Scan for the cell matching the given text and deliver its (x, y) coordinate at center. 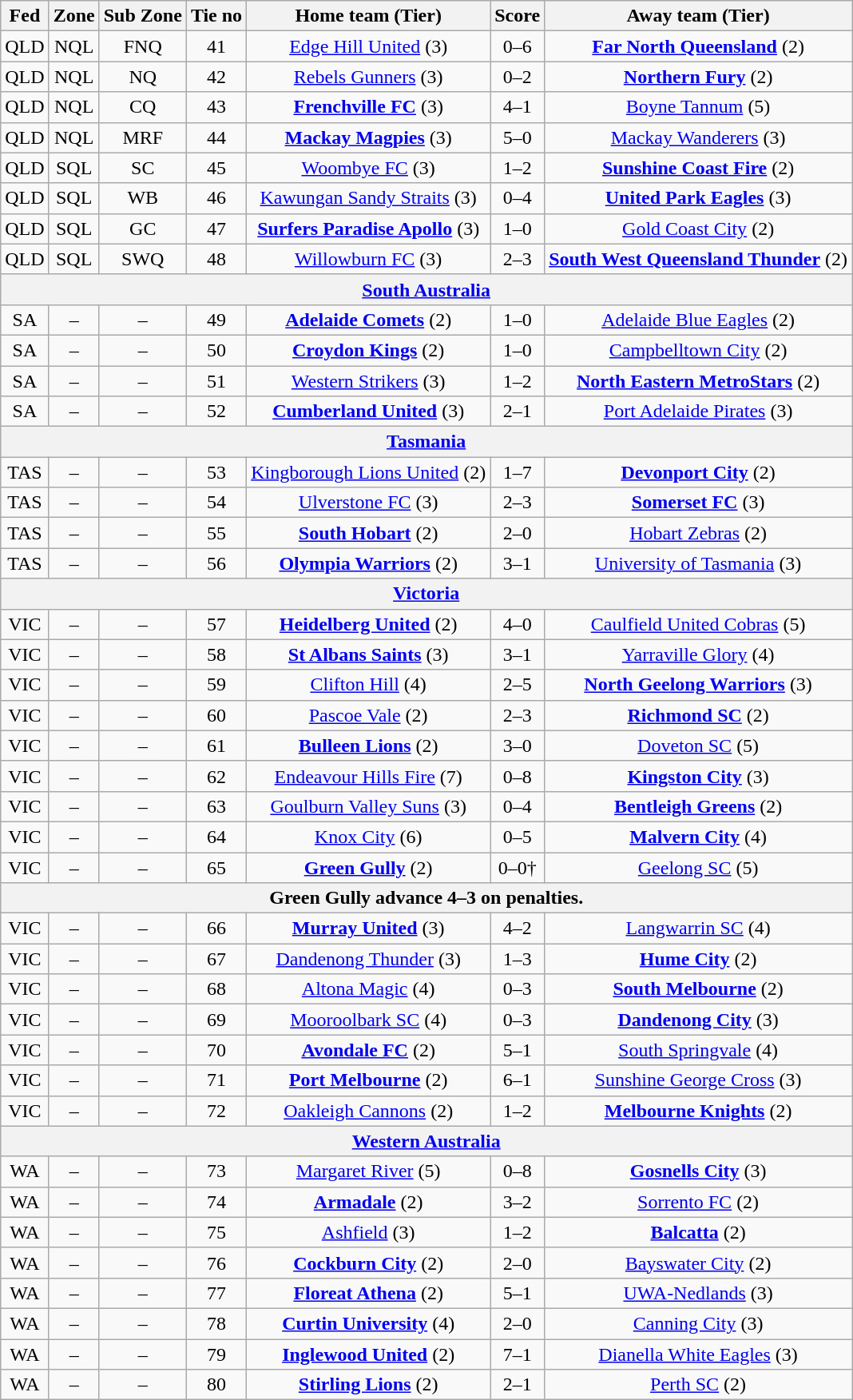
Sunshine George Cross (3) (698, 1080)
43 (216, 107)
Mackay Wanderers (3) (698, 137)
77 (216, 1293)
Ulverstone FC (3) (369, 503)
73 (216, 1171)
58 (216, 654)
Geelong SC (5) (698, 867)
Surfers Paradise Apollo (3) (369, 229)
Victoria (426, 594)
Cumberland United (3) (369, 412)
Western Strikers (3) (369, 381)
79 (216, 1354)
Margaret River (5) (369, 1171)
67 (216, 959)
South Springvale (4) (698, 1050)
46 (216, 198)
48 (216, 259)
76 (216, 1263)
Richmond SC (2) (698, 715)
Pascoe Vale (2) (369, 715)
71 (216, 1080)
5–0 (518, 137)
42 (216, 77)
Campbelltown City (2) (698, 350)
Melbourne Knights (2) (698, 1111)
Hobart Zebras (2) (698, 533)
Western Australia (426, 1141)
54 (216, 503)
Heidelberg United (2) (369, 624)
Woombye FC (3) (369, 168)
CQ (142, 107)
Canning City (3) (698, 1323)
4–2 (518, 929)
1–3 (518, 959)
Dandenong Thunder (3) (369, 959)
Bulleen Lions (2) (369, 746)
Somerset FC (3) (698, 503)
Avondale FC (2) (369, 1050)
FNQ (142, 46)
66 (216, 929)
Murray United (3) (369, 929)
Curtin University (4) (369, 1323)
UWA-Nedlands (3) (698, 1293)
Bayswater City (2) (698, 1263)
Away team (Tier) (698, 16)
4–0 (518, 624)
Inglewood United (2) (369, 1354)
Adelaide Comets (2) (369, 320)
65 (216, 867)
Score (518, 16)
North Geelong Warriors (3) (698, 685)
Sunshine Coast Fire (2) (698, 168)
Port Adelaide Pirates (3) (698, 412)
50 (216, 350)
University of Tasmania (3) (698, 563)
Ashfield (3) (369, 1232)
55 (216, 533)
Goulburn Valley Suns (3) (369, 806)
63 (216, 806)
Devonport City (2) (698, 472)
Willowburn FC (3) (369, 259)
MRF (142, 137)
61 (216, 746)
64 (216, 837)
Clifton Hill (4) (369, 685)
Stirling Lions (2) (369, 1385)
Knox City (6) (369, 837)
Croydon Kings (2) (369, 350)
Far North Queensland (2) (698, 46)
South Hobart (2) (369, 533)
NQ (142, 77)
Perth SC (2) (698, 1385)
68 (216, 989)
Endeavour Hills Fire (7) (369, 776)
South Melbourne (2) (698, 989)
Caulfield United Cobras (5) (698, 624)
6–1 (518, 1080)
Frenchville FC (3) (369, 107)
South West Queensland Thunder (2) (698, 259)
Dianella White Eagles (3) (698, 1354)
Bentleigh Greens (2) (698, 806)
53 (216, 472)
Sorrento FC (2) (698, 1202)
Edge Hill United (3) (369, 46)
Tasmania (426, 442)
Green Gully (2) (369, 867)
41 (216, 46)
4–1 (518, 107)
Malvern City (4) (698, 837)
Northern Fury (2) (698, 77)
49 (216, 320)
57 (216, 624)
Balcatta (2) (698, 1232)
SC (142, 168)
Mackay Magpies (3) (369, 137)
Kawungan Sandy Straits (3) (369, 198)
Hume City (2) (698, 959)
Floreat Athena (2) (369, 1293)
Oakleigh Cannons (2) (369, 1111)
United Park Eagles (3) (698, 198)
1–7 (518, 472)
Olympia Warriors (2) (369, 563)
Altona Magic (4) (369, 989)
56 (216, 563)
74 (216, 1202)
Kingston City (3) (698, 776)
75 (216, 1232)
3–2 (518, 1202)
Tie no (216, 16)
SWQ (142, 259)
Dandenong City (3) (698, 1020)
78 (216, 1323)
Armadale (2) (369, 1202)
GC (142, 229)
Zone (73, 16)
52 (216, 412)
3–0 (518, 746)
Boyne Tannum (5) (698, 107)
Doveton SC (5) (698, 746)
South Australia (426, 289)
72 (216, 1111)
80 (216, 1385)
2–5 (518, 685)
60 (216, 715)
Fed (25, 16)
69 (216, 1020)
Kingborough Lions United (2) (369, 472)
0–6 (518, 46)
Mooroolbark SC (4) (369, 1020)
0–0† (518, 867)
59 (216, 685)
Cockburn City (2) (369, 1263)
Port Melbourne (2) (369, 1080)
Sub Zone (142, 16)
Gosnells City (3) (698, 1171)
44 (216, 137)
Gold Coast City (2) (698, 229)
Home team (Tier) (369, 16)
Rebels Gunners (3) (369, 77)
7–1 (518, 1354)
51 (216, 381)
62 (216, 776)
Adelaide Blue Eagles (2) (698, 320)
Green Gully advance 4–3 on penalties. (426, 898)
45 (216, 168)
North Eastern MetroStars (2) (698, 381)
47 (216, 229)
70 (216, 1050)
St Albans Saints (3) (369, 654)
Yarraville Glory (4) (698, 654)
0–5 (518, 837)
0–2 (518, 77)
Langwarrin SC (4) (698, 929)
WB (142, 198)
